From the cell containing the given text, extract its center point as [x, y] coordinate. 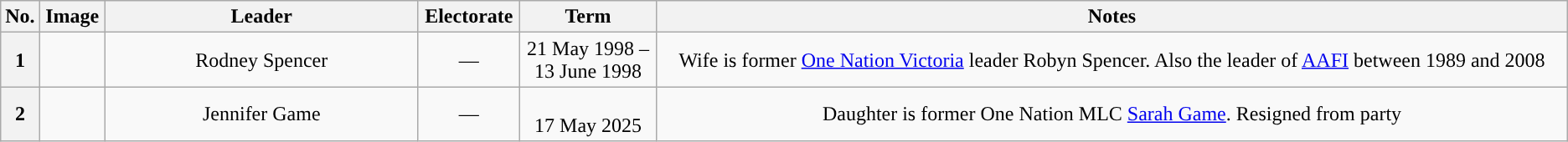
21 May 1998 –13 June 1998 [588, 60]
Jennifer Game [261, 114]
1 [20, 60]
Leader [261, 17]
Term [588, 17]
Rodney Spencer [261, 60]
Wife is former One Nation Victoria leader Robyn Spencer. Also the leader of AAFI between 1989 and 2008 [1112, 60]
Electorate [469, 17]
2 [20, 114]
No. [20, 17]
Daughter is former One Nation MLC Sarah Game. Resigned from party [1112, 114]
Image [72, 17]
17 May 2025 [588, 114]
Notes [1112, 17]
